Search for the cell housing the specified text and yield its (X, Y) center coordinate. 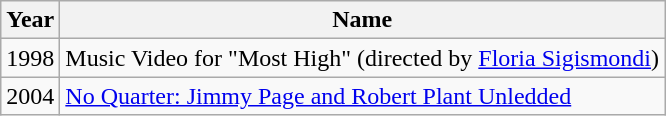
1998 (30, 58)
No Quarter: Jimmy Page and Robert Plant Unledded (362, 96)
2004 (30, 96)
Year (30, 20)
Name (362, 20)
Music Video for "Most High" (directed by Floria Sigismondi) (362, 58)
